Return (X, Y) of the center of cell containing provided text 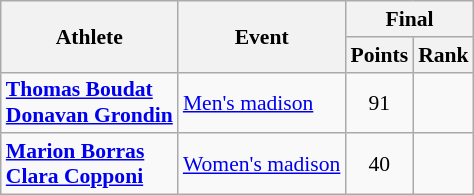
91 (379, 102)
Women's madison (262, 164)
Final (409, 19)
Points (379, 55)
Marion BorrasClara Copponi (90, 164)
Thomas BoudatDonavan Grondin (90, 102)
40 (379, 164)
Rank (444, 55)
Men's madison (262, 102)
Athlete (90, 36)
Event (262, 36)
